Scan for the cell matching the given text and deliver its [x, y] coordinate at center. 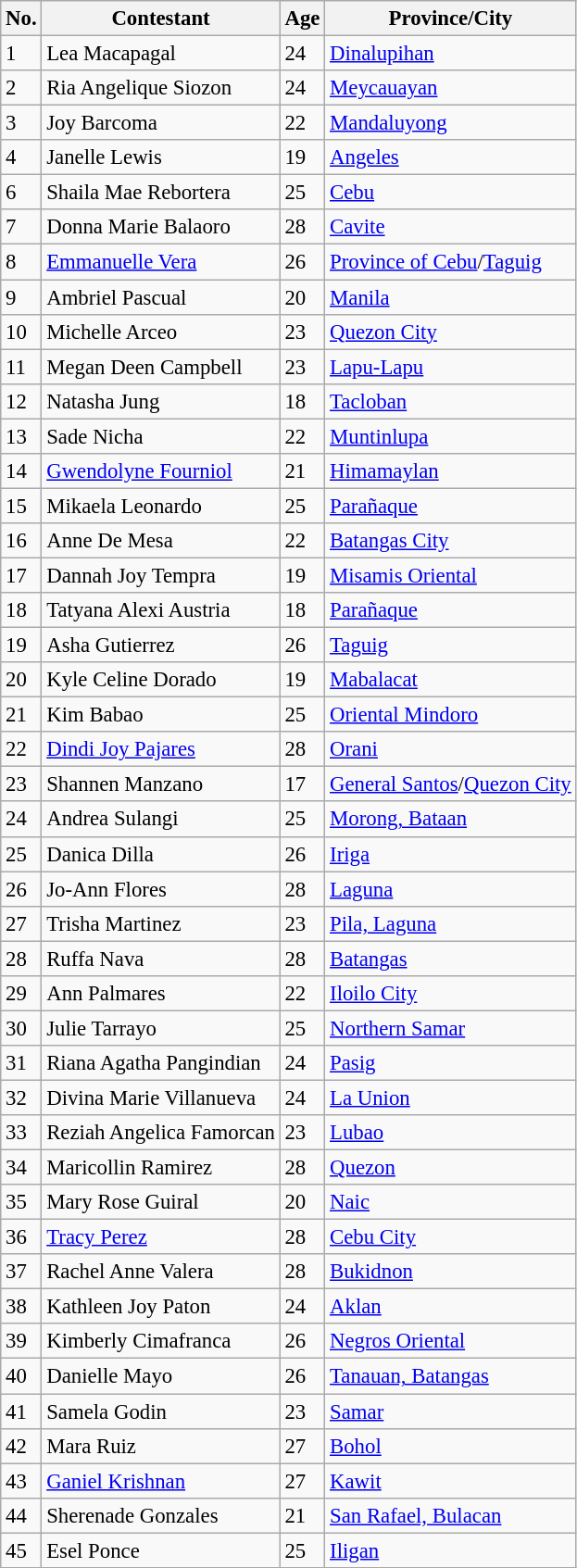
Morong, Bataan [450, 820]
Kathleen Joy Paton [161, 1307]
3 [21, 123]
Bukidnon [450, 1272]
Laguna [450, 889]
2 [21, 88]
Iligan [450, 1550]
Mandaluyong [450, 123]
14 [21, 471]
Misamis Oriental [450, 575]
Shaila Mae Rebortera [161, 193]
9 [21, 297]
6 [21, 193]
No. [21, 19]
Samela Godin [161, 1411]
4 [21, 157]
Samar [450, 1411]
Taguig [450, 646]
Himamaylan [450, 471]
Angeles [450, 157]
La Union [450, 1098]
Jo-Ann Flores [161, 889]
Kim Babao [161, 715]
Pila, Laguna [450, 923]
Danielle Mayo [161, 1376]
Dindi Joy Pajares [161, 749]
Cebu City [450, 1237]
Meycauayan [450, 88]
45 [21, 1550]
Danica Dilla [161, 854]
Joy Barcoma [161, 123]
Mikaela Leonardo [161, 506]
Contestant [161, 19]
Emmanuelle Vera [161, 262]
Trisha Martinez [161, 923]
Mabalacat [450, 680]
Lubao [450, 1133]
Muntinlupa [450, 436]
Northern Samar [450, 1028]
Natasha Jung [161, 401]
33 [21, 1133]
1 [21, 54]
44 [21, 1515]
Ambriel Pascual [161, 297]
40 [21, 1376]
36 [21, 1237]
Kimberly Cimafranca [161, 1342]
Reziah Angelica Famorcan [161, 1133]
Mary Rose Guiral [161, 1202]
42 [21, 1446]
Maricollin Ramirez [161, 1168]
Kawit [450, 1481]
10 [21, 332]
Negros Oriental [450, 1342]
16 [21, 541]
Gwendolyne Fourniol [161, 471]
Dannah Joy Tempra [161, 575]
Batangas City [450, 541]
43 [21, 1481]
Megan Deen Campbell [161, 367]
13 [21, 436]
San Rafael, Bulacan [450, 1515]
Tacloban [450, 401]
Cebu [450, 193]
Sade Nicha [161, 436]
Age [302, 19]
Iloilo City [450, 994]
Manila [450, 297]
Janelle Lewis [161, 157]
Julie Tarrayo [161, 1028]
Esel Ponce [161, 1550]
7 [21, 227]
12 [21, 401]
Michelle Arceo [161, 332]
34 [21, 1168]
Mara Ruiz [161, 1446]
Batangas [450, 959]
39 [21, 1342]
Ruffa Nava [161, 959]
Province/City [450, 19]
Quezon [450, 1168]
Aklan [450, 1307]
Province of Cebu/Taguig [450, 262]
15 [21, 506]
8 [21, 262]
Tracy Perez [161, 1237]
Quezon City [450, 332]
35 [21, 1202]
Lapu-Lapu [450, 367]
Ann Palmares [161, 994]
30 [21, 1028]
Ganiel Krishnan [161, 1481]
Riana Agatha Pangindian [161, 1063]
Donna Marie Balaoro [161, 227]
Orani [450, 749]
Lea Macapagal [161, 54]
41 [21, 1411]
Anne De Mesa [161, 541]
29 [21, 994]
37 [21, 1272]
Iriga [450, 854]
Naic [450, 1202]
31 [21, 1063]
Andrea Sulangi [161, 820]
Ria Angelique Siozon [161, 88]
38 [21, 1307]
Divina Marie Villanueva [161, 1098]
Dinalupihan [450, 54]
Sherenade Gonzales [161, 1515]
Asha Gutierrez [161, 646]
Bohol [450, 1446]
Kyle Celine Dorado [161, 680]
Rachel Anne Valera [161, 1272]
Oriental Mindoro [450, 715]
Tanauan, Batangas [450, 1376]
Pasig [450, 1063]
32 [21, 1098]
Cavite [450, 227]
General Santos/Quezon City [450, 784]
11 [21, 367]
Shannen Manzano [161, 784]
Tatyana Alexi Austria [161, 610]
